Locate the cell with the specified text and output its [X, Y] center coordinate. 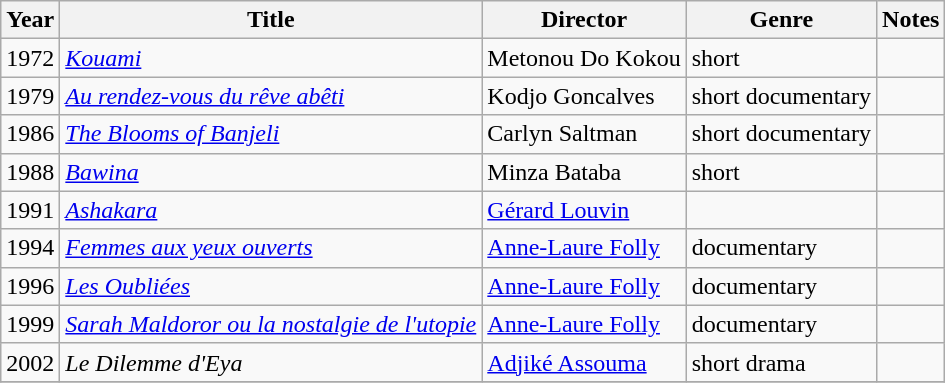
Director [584, 20]
1996 [30, 286]
Year [30, 20]
Sarah Maldoror ou la nostalgie de l'utopie [271, 324]
Gérard Louvin [584, 210]
1999 [30, 324]
Les Oubliées [271, 286]
1986 [30, 134]
1988 [30, 172]
Kouami [271, 58]
Au rendez-vous du rêve abêti [271, 96]
The Blooms of Banjeli [271, 134]
2002 [30, 362]
1979 [30, 96]
Bawina [271, 172]
Metonou Do Kokou [584, 58]
short drama [781, 362]
Femmes aux yeux ouverts [271, 248]
1972 [30, 58]
Ashakara [271, 210]
Kodjo Goncalves [584, 96]
Title [271, 20]
Notes [911, 20]
Adjiké Assouma [584, 362]
1994 [30, 248]
Genre [781, 20]
Minza Bataba [584, 172]
Carlyn Saltman [584, 134]
1991 [30, 210]
Le Dilemme d'Eya [271, 362]
